For the text-containing cell, return its midpoint in [X, Y] coordinate format. 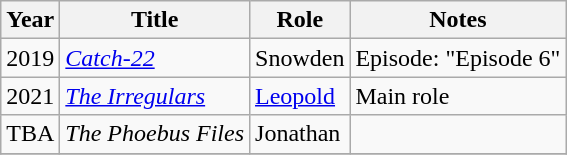
The Phoebus Files [155, 134]
Jonathan [300, 134]
Catch-22 [155, 58]
Leopold [300, 96]
2019 [30, 58]
The Irregulars [155, 96]
2021 [30, 96]
Snowden [300, 58]
TBA [30, 134]
Year [30, 20]
Main role [458, 96]
Title [155, 20]
Episode: "Episode 6" [458, 58]
Role [300, 20]
Notes [458, 20]
